From the cell containing the given text, extract its center point as (x, y) coordinate. 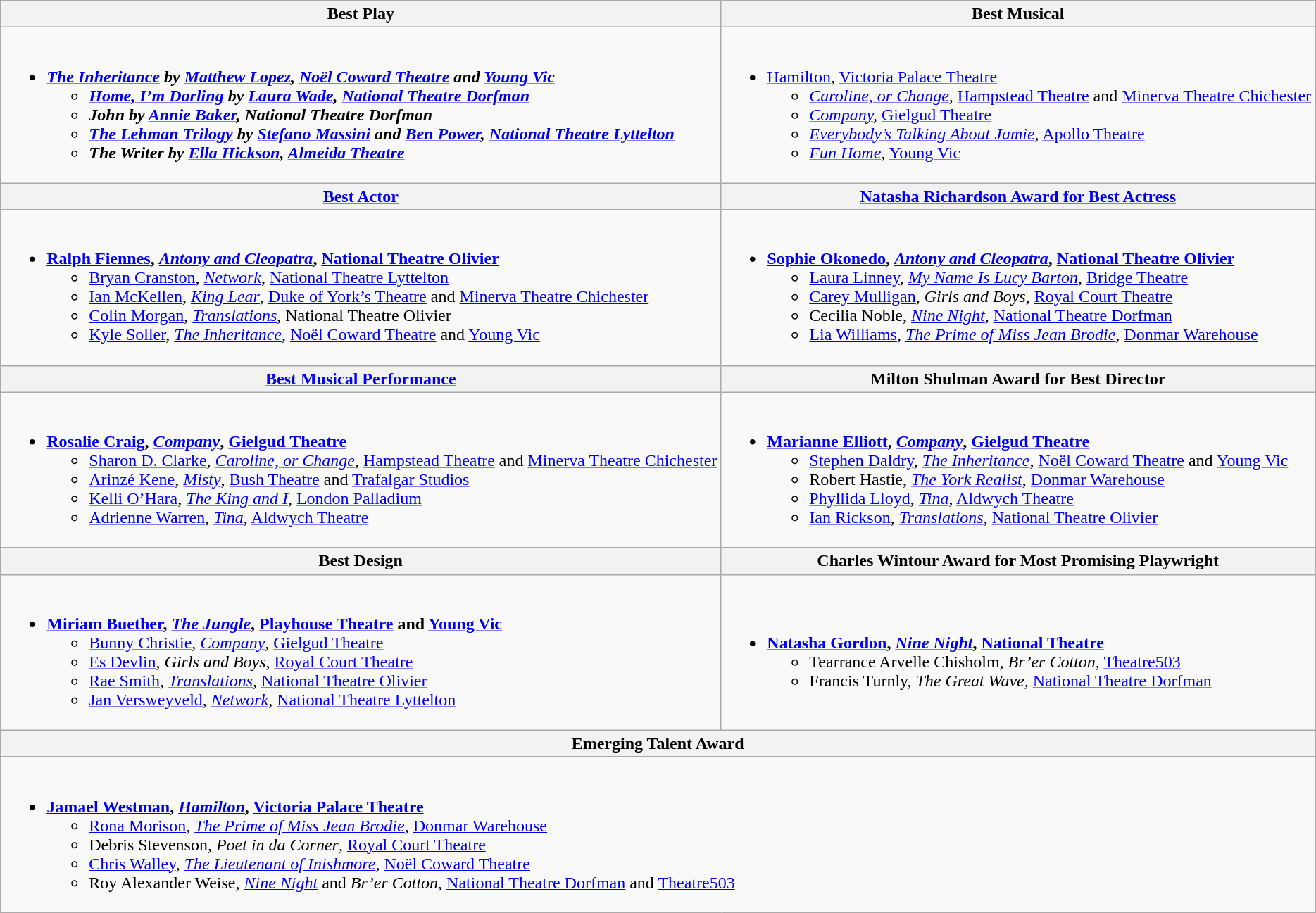
Best Musical (1018, 14)
Natasha Richardson Award for Best Actress (1018, 196)
Best Design (361, 561)
Charles Wintour Award for Most Promising Playwright (1018, 561)
Best Play (361, 14)
Milton Shulman Award for Best Director (1018, 379)
Best Musical Performance (361, 379)
Emerging Talent Award (658, 743)
Best Actor (361, 196)
